Scan for the cell matching the given text and deliver its (x, y) coordinate at center. 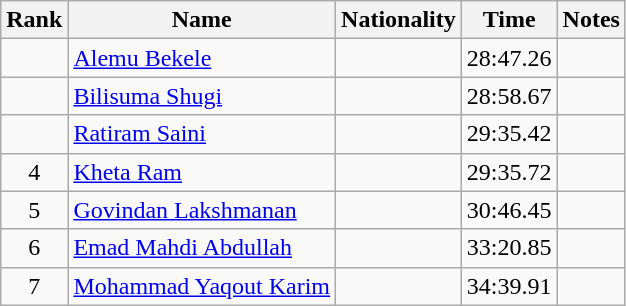
29:35.42 (509, 134)
Name (202, 20)
Ratiram Saini (202, 134)
Bilisuma Shugi (202, 96)
Rank (34, 20)
7 (34, 286)
Time (509, 20)
Emad Mahdi Abdullah (202, 248)
Alemu Bekele (202, 58)
Govindan Lakshmanan (202, 210)
30:46.45 (509, 210)
Notes (591, 20)
5 (34, 210)
Nationality (399, 20)
34:39.91 (509, 286)
33:20.85 (509, 248)
4 (34, 172)
28:58.67 (509, 96)
Kheta Ram (202, 172)
28:47.26 (509, 58)
6 (34, 248)
Mohammad Yaqout Karim (202, 286)
29:35.72 (509, 172)
